Identify which cell holds the provided text, then report its [X, Y] central coordinate. 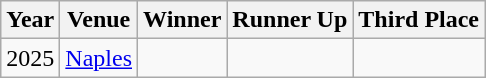
Year [30, 20]
Venue [99, 20]
Runner Up [290, 20]
Third Place [419, 20]
2025 [30, 58]
Winner [182, 20]
Naples [99, 58]
